For the text-containing cell, return its midpoint in (X, Y) coordinate format. 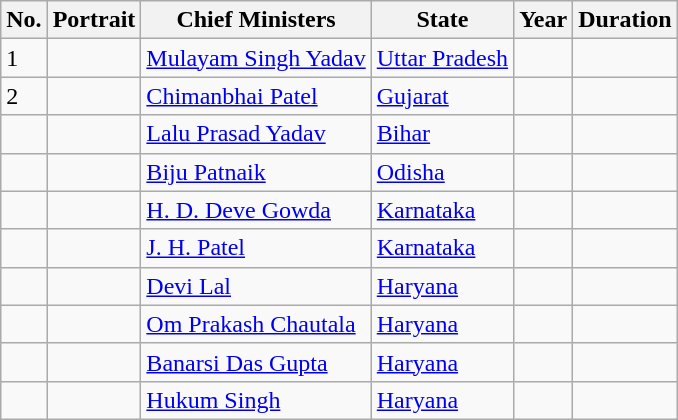
Mulayam Singh Yadav (256, 58)
Uttar Pradesh (442, 58)
Banarsi Das Gupta (256, 362)
J. H. Patel (256, 248)
State (442, 20)
Portrait (94, 20)
Chimanbhai Patel (256, 96)
Year (544, 20)
Duration (625, 20)
Chief Ministers (256, 20)
Gujarat (442, 96)
Odisha (442, 172)
Devi Lal (256, 286)
Om Prakash Chautala (256, 324)
2 (24, 96)
Biju Patnaik (256, 172)
H. D. Deve Gowda (256, 210)
1 (24, 58)
Hukum Singh (256, 400)
No. (24, 20)
Lalu Prasad Yadav (256, 134)
Bihar (442, 134)
